Detect which cell encompasses the target text, then output its [X, Y] center coordinate. 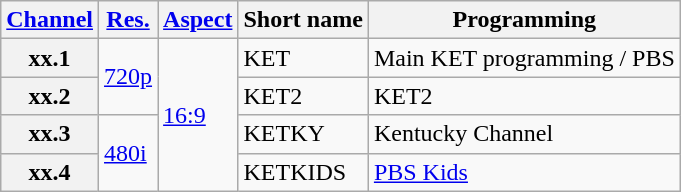
KET [303, 58]
Aspect [198, 20]
Main KET programming / PBS [524, 58]
xx.1 [50, 58]
Short name [303, 20]
KETKY [303, 134]
Channel [50, 20]
Programming [524, 20]
Res. [128, 20]
720p [128, 77]
16:9 [198, 115]
xx.4 [50, 172]
PBS Kids [524, 172]
KETKIDS [303, 172]
Kentucky Channel [524, 134]
480i [128, 153]
xx.2 [50, 96]
xx.3 [50, 134]
